Identify which cell holds the provided text, then report its (X, Y) central coordinate. 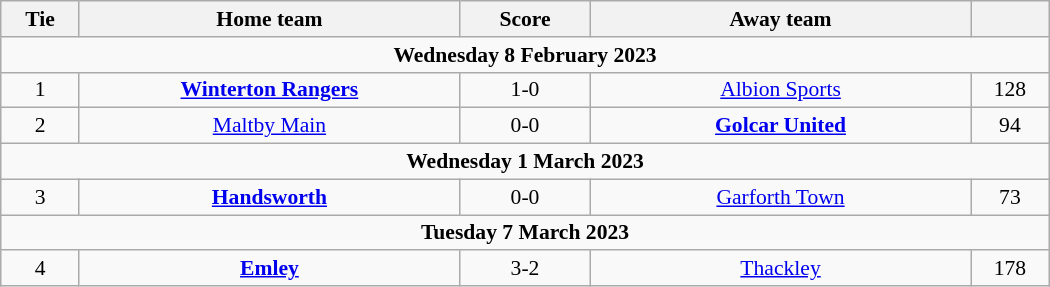
178 (1010, 269)
Thackley (781, 269)
Emley (269, 269)
Winterton Rangers (269, 90)
Golcar United (781, 126)
3 (40, 197)
128 (1010, 90)
Handsworth (269, 197)
Score (524, 19)
1 (40, 90)
Wednesday 1 March 2023 (525, 162)
73 (1010, 197)
Garforth Town (781, 197)
4 (40, 269)
Maltby Main (269, 126)
94 (1010, 126)
2 (40, 126)
3-2 (524, 269)
Albion Sports (781, 90)
Tie (40, 19)
Home team (269, 19)
Away team (781, 19)
1-0 (524, 90)
Tuesday 7 March 2023 (525, 233)
Wednesday 8 February 2023 (525, 55)
